Extract the [X, Y] coordinate from the center of the cell holding the provided text.  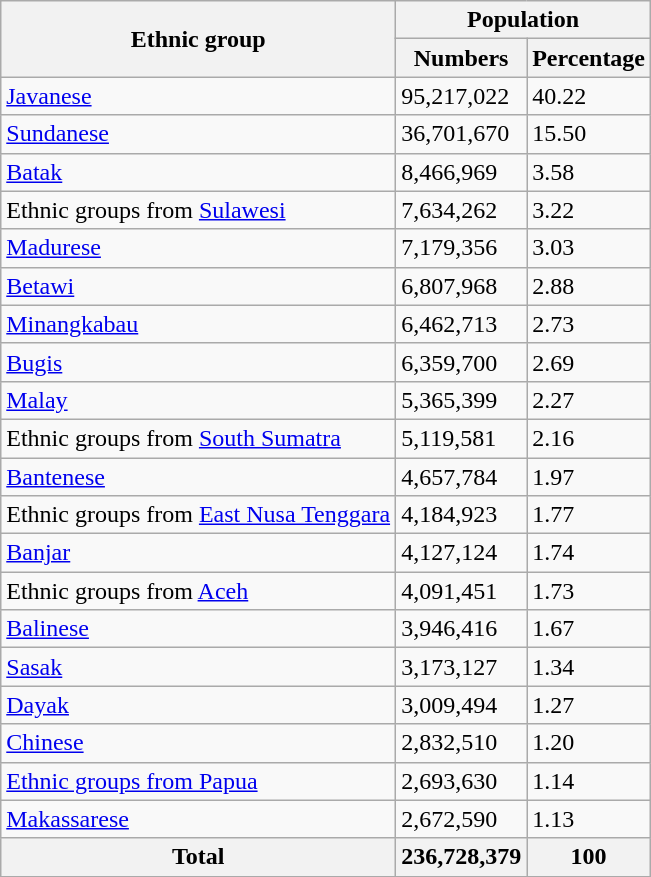
Ethnic group [198, 39]
7,634,262 [462, 210]
36,701,670 [462, 134]
2.16 [589, 438]
2.27 [589, 400]
95,217,022 [462, 96]
Percentage [589, 58]
Balinese [198, 629]
100 [589, 857]
Banjar [198, 553]
1.20 [589, 743]
2.69 [589, 362]
Ethnic groups from South Sumatra [198, 438]
Total [198, 857]
2.88 [589, 286]
Ethnic groups from Aceh [198, 591]
7,179,356 [462, 248]
Chinese [198, 743]
6,359,700 [462, 362]
2,672,590 [462, 819]
3,946,416 [462, 629]
8,466,969 [462, 172]
Ethnic groups from East Nusa Tenggara [198, 515]
1.34 [589, 667]
1.27 [589, 705]
6,807,968 [462, 286]
Bantenese [198, 477]
2,832,510 [462, 743]
Minangkabau [198, 324]
Bugis [198, 362]
1.77 [589, 515]
Sasak [198, 667]
Makassarese [198, 819]
Betawi [198, 286]
Sundanese [198, 134]
4,184,923 [462, 515]
236,728,379 [462, 857]
5,119,581 [462, 438]
5,365,399 [462, 400]
Ethnic groups from Papua [198, 781]
3.58 [589, 172]
Population [524, 20]
15.50 [589, 134]
Madurese [198, 248]
1.13 [589, 819]
2,693,630 [462, 781]
Dayak [198, 705]
4,657,784 [462, 477]
4,127,124 [462, 553]
1.14 [589, 781]
1.73 [589, 591]
4,091,451 [462, 591]
Batak [198, 172]
3,173,127 [462, 667]
Malay [198, 400]
Numbers [462, 58]
Javanese [198, 96]
3.22 [589, 210]
Ethnic groups from Sulawesi [198, 210]
1.74 [589, 553]
1.67 [589, 629]
2.73 [589, 324]
3.03 [589, 248]
1.97 [589, 477]
40.22 [589, 96]
3,009,494 [462, 705]
6,462,713 [462, 324]
